Locate the cell with the specified text and output its (X, Y) center coordinate. 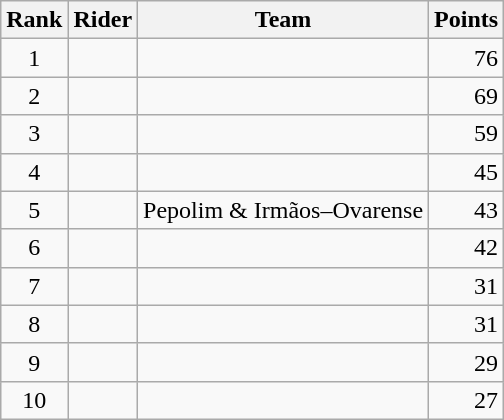
Rank (34, 20)
9 (34, 362)
8 (34, 324)
1 (34, 58)
3 (34, 134)
45 (466, 172)
7 (34, 286)
69 (466, 96)
Rider (103, 20)
76 (466, 58)
42 (466, 248)
Points (466, 20)
Pepolim & Irmãos–Ovarense (284, 210)
5 (34, 210)
4 (34, 172)
43 (466, 210)
27 (466, 400)
29 (466, 362)
59 (466, 134)
6 (34, 248)
10 (34, 400)
Team (284, 20)
2 (34, 96)
